Return (x, y) of the center of cell containing provided text 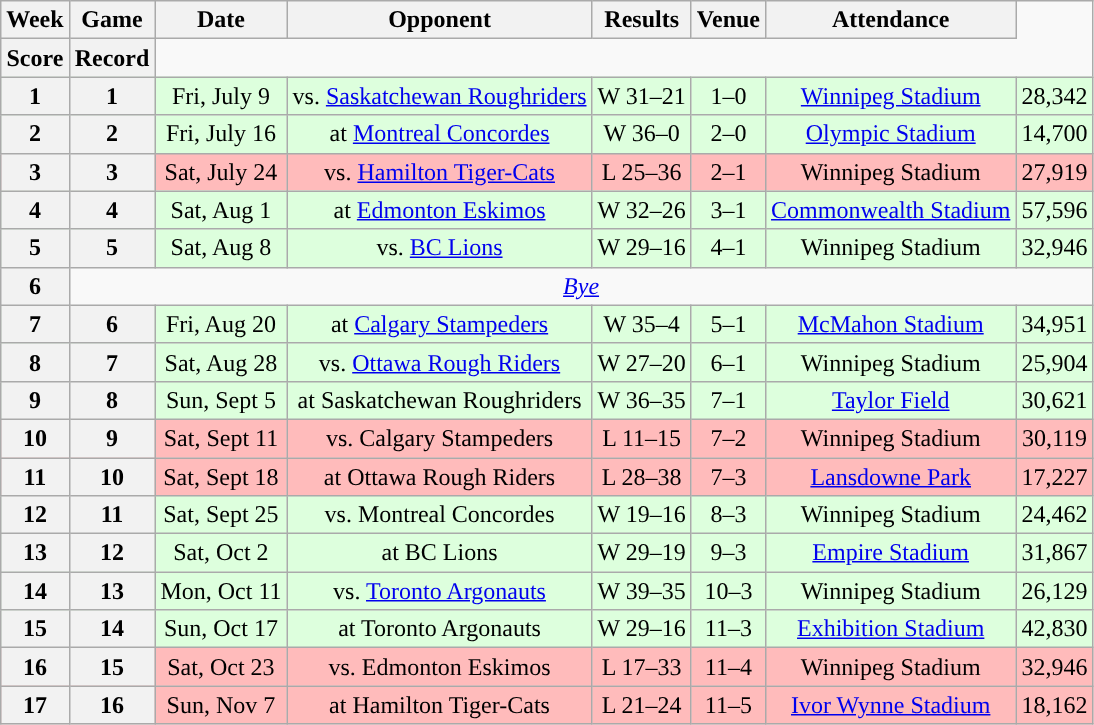
at Calgary Stampeders (440, 324)
42,830 (1054, 629)
2–0 (728, 134)
at Edmonton Eskimos (440, 210)
W 31–21 (642, 96)
Fri, July 16 (221, 134)
Sun, Sept 5 (221, 400)
14,700 (1054, 134)
28,342 (1054, 96)
vs. Ottawa Rough Riders (440, 362)
25,904 (1054, 362)
Record (112, 58)
Ivor Wynne Stadium (891, 705)
vs. Hamilton Tiger-Cats (440, 172)
Sat, Aug 1 (221, 210)
17 (35, 705)
W 32–26 (642, 210)
Sat, Aug 28 (221, 362)
Attendance (891, 20)
1–0 (728, 96)
Mon, Oct 11 (221, 591)
at Montreal Concordes (440, 134)
at Hamilton Tiger-Cats (440, 705)
Fri, Aug 20 (221, 324)
at BC Lions (440, 553)
11–5 (728, 705)
Sat, July 24 (221, 172)
Results (642, 20)
Sun, Nov 7 (221, 705)
11–3 (728, 629)
Game (112, 20)
Date (221, 20)
Sat, Oct 2 (221, 553)
11–4 (728, 667)
Opponent (440, 20)
17,227 (1054, 477)
W 35–4 (642, 324)
McMahon Stadium (891, 324)
W 36–35 (642, 400)
vs. BC Lions (440, 248)
30,621 (1054, 400)
Sun, Oct 17 (221, 629)
W 19–16 (642, 515)
Sat, Sept 18 (221, 477)
Venue (728, 20)
8–3 (728, 515)
27,919 (1054, 172)
34,951 (1054, 324)
at Ottawa Rough Riders (440, 477)
Sat, Sept 25 (221, 515)
Lansdowne Park (891, 477)
Week (35, 20)
10–3 (728, 591)
Sat, Oct 23 (221, 667)
Sat, Sept 11 (221, 438)
vs. Edmonton Eskimos (440, 667)
4–1 (728, 248)
Taylor Field (891, 400)
vs. Montreal Concordes (440, 515)
vs. Toronto Argonauts (440, 591)
26,129 (1054, 591)
W 27–20 (642, 362)
5–1 (728, 324)
L 17–33 (642, 667)
7–1 (728, 400)
24,462 (1054, 515)
Bye (581, 286)
7–3 (728, 477)
9–3 (728, 553)
3–1 (728, 210)
W 39–35 (642, 591)
L 21–24 (642, 705)
L 28–38 (642, 477)
18,162 (1054, 705)
at Saskatchewan Roughriders (440, 400)
L 11–15 (642, 438)
Sat, Aug 8 (221, 248)
Empire Stadium (891, 553)
Exhibition Stadium (891, 629)
31,867 (1054, 553)
30,119 (1054, 438)
vs. Saskatchewan Roughriders (440, 96)
vs. Calgary Stampeders (440, 438)
2–1 (728, 172)
W 36–0 (642, 134)
Olympic Stadium (891, 134)
Fri, July 9 (221, 96)
W 29–19 (642, 553)
Score (35, 58)
at Toronto Argonauts (440, 629)
L 25–36 (642, 172)
57,596 (1054, 210)
6–1 (728, 362)
Commonwealth Stadium (891, 210)
7–2 (728, 438)
